Detect which cell encompasses the target text, then output its (x, y) center coordinate. 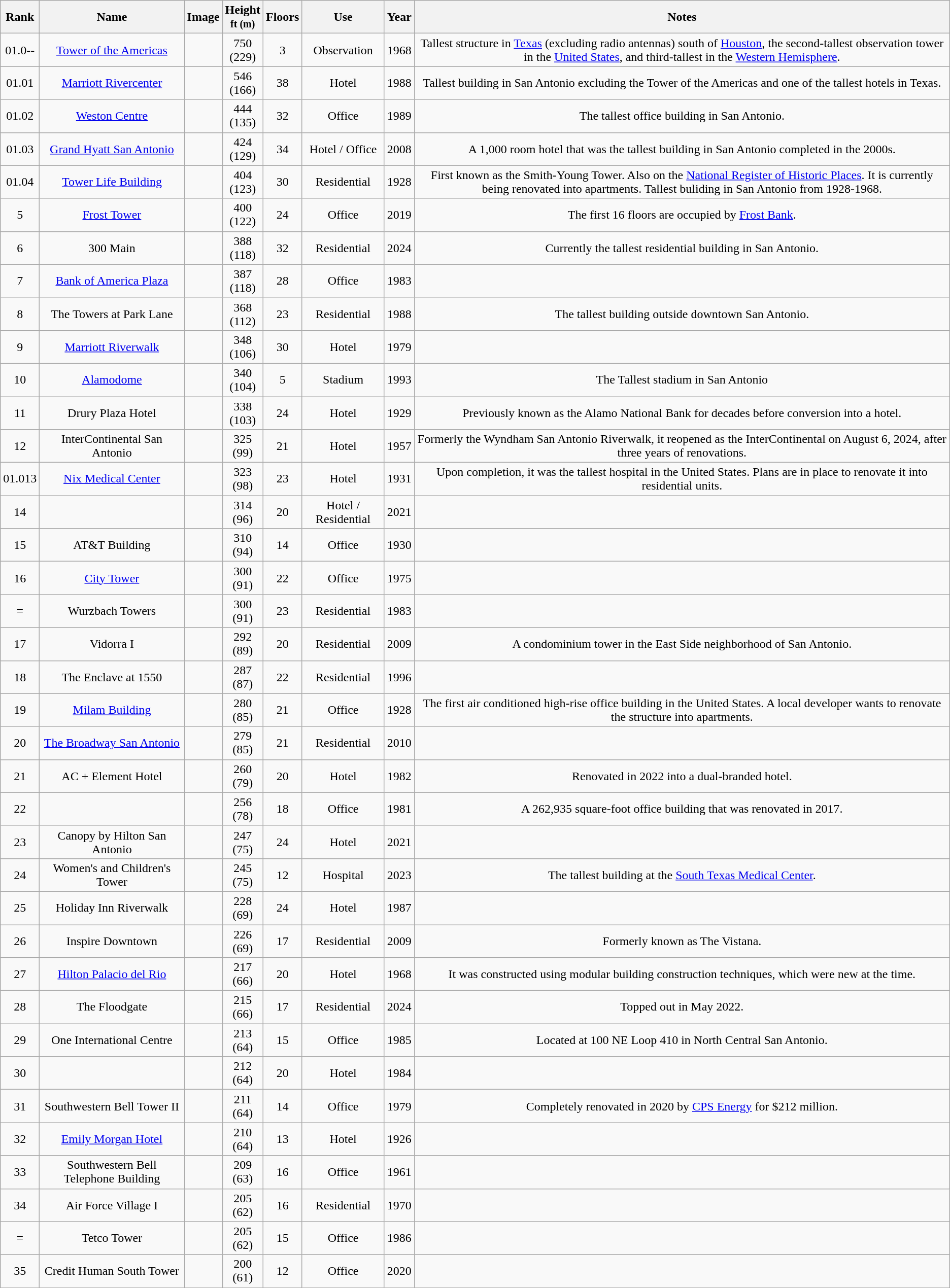
Hilton Palacio del Rio (112, 974)
Formerly the Wyndham San Antonio Riverwalk, it reopened as the InterContinental on August 6, 2024, after three years of renovations. (682, 446)
13 (282, 1139)
Weston Centre (112, 116)
368(112) (243, 314)
Formerly known as The Vistana. (682, 941)
1981 (399, 809)
A condominium tower in the East Side neighborhood of San Antonio. (682, 644)
AT&T Building (112, 545)
City Tower (112, 578)
Notes (682, 17)
310(94) (243, 545)
Marriott Rivercenter (112, 83)
Tower Life Building (112, 182)
AC + Element Hotel (112, 776)
2023 (399, 875)
444(135) (243, 116)
Tallest building in San Antonio excluding the Tower of the Americas and one of the tallest hotels in Texas. (682, 83)
280(85) (243, 710)
The Tallest stadium in San Antonio (682, 379)
11 (20, 413)
01.02 (20, 116)
The Broadway San Antonio (112, 743)
1961 (399, 1172)
209(63) (243, 1172)
750(229) (243, 50)
19 (20, 710)
3 (282, 50)
2020 (399, 1271)
226(69) (243, 941)
279(85) (243, 743)
1984 (399, 1073)
The tallest building at the South Texas Medical Center. (682, 875)
Wurzbach Towers (112, 611)
1989 (399, 116)
01.04 (20, 182)
213(64) (243, 1040)
212(64) (243, 1073)
29 (20, 1040)
1975 (399, 578)
The Towers at Park Lane (112, 314)
27 (20, 974)
Vidorra I (112, 644)
Topped out in May 2022. (682, 1007)
Name (112, 17)
1930 (399, 545)
8 (20, 314)
Alamodome (112, 379)
215(66) (243, 1007)
314(96) (243, 512)
404(123) (243, 182)
Canopy by Hilton San Antonio (112, 842)
Tetco Tower (112, 1238)
Rank (20, 17)
1996 (399, 677)
340(104) (243, 379)
388(118) (243, 248)
Southwestern Bell Tower II (112, 1106)
1970 (399, 1205)
Nix Medical Center (112, 479)
Hospital (343, 875)
The Floodgate (112, 1007)
546(166) (243, 83)
1985 (399, 1040)
Stadium (343, 379)
Located at 100 NE Loop 410 in North Central San Antonio. (682, 1040)
325(99) (243, 446)
01.0-- (20, 50)
292(89) (243, 644)
The first 16 floors are occupied by Frost Bank. (682, 215)
Bank of America Plaza (112, 281)
Marriott Riverwalk (112, 347)
287(87) (243, 677)
01.03 (20, 149)
Women's and Children's Tower (112, 875)
Milam Building (112, 710)
One International Centre (112, 1040)
6 (20, 248)
245(75) (243, 875)
1987 (399, 908)
1993 (399, 379)
200(61) (243, 1271)
Tower of the Americas (112, 50)
Inspire Downtown (112, 941)
2019 (399, 215)
Drury Plaza Hotel (112, 413)
9 (20, 347)
A 262,935 square-foot office building that was renovated in 2017. (682, 809)
Currently the tallest residential building in San Antonio. (682, 248)
2008 (399, 149)
210(64) (243, 1139)
Credit Human South Tower (112, 1271)
424(129) (243, 149)
228(69) (243, 908)
35 (20, 1271)
Emily Morgan Hotel (112, 1139)
Air Force Village I (112, 1205)
25 (20, 908)
Image (203, 17)
Floors (282, 17)
1986 (399, 1238)
338(103) (243, 413)
Heightft (m) (243, 17)
1982 (399, 776)
InterContinental San Antonio (112, 446)
Year (399, 17)
1929 (399, 413)
Grand Hyatt San Antonio (112, 149)
400(122) (243, 215)
Renovated in 2022 into a dual-branded hotel. (682, 776)
The tallest office building in San Antonio. (682, 116)
348(106) (243, 347)
1926 (399, 1139)
31 (20, 1106)
Previously known as the Alamo National Bank for decades before conversion into a hotel. (682, 413)
The Enclave at 1550 (112, 677)
Frost Tower (112, 215)
1931 (399, 479)
Use (343, 17)
Holiday Inn Riverwalk (112, 908)
300 Main (112, 248)
Completely renovated in 2020 by CPS Energy for $212 million. (682, 1106)
It was constructed using modular building construction techniques, which were new at the time. (682, 974)
The tallest building outside downtown San Antonio. (682, 314)
Hotel / Residential (343, 512)
26 (20, 941)
260(79) (243, 776)
7 (20, 281)
Hotel / Office (343, 149)
A 1,000 room hotel that was the tallest building in San Antonio completed in the 2000s. (682, 149)
247(75) (243, 842)
387(118) (243, 281)
1957 (399, 446)
211(64) (243, 1106)
33 (20, 1172)
256(78) (243, 809)
2010 (399, 743)
01.013 (20, 479)
10 (20, 379)
Observation (343, 50)
323(98) (243, 479)
217(66) (243, 974)
Upon completion, it was the tallest hospital in the United States. Plans are in place to renovate it into residential units. (682, 479)
01.01 (20, 83)
38 (282, 83)
The first air conditioned high-rise office building in the United States. A local developer wants to renovate the structure into apartments. (682, 710)
Southwestern Bell Telephone Building (112, 1172)
